Return (X, Y) of the center of cell containing provided text 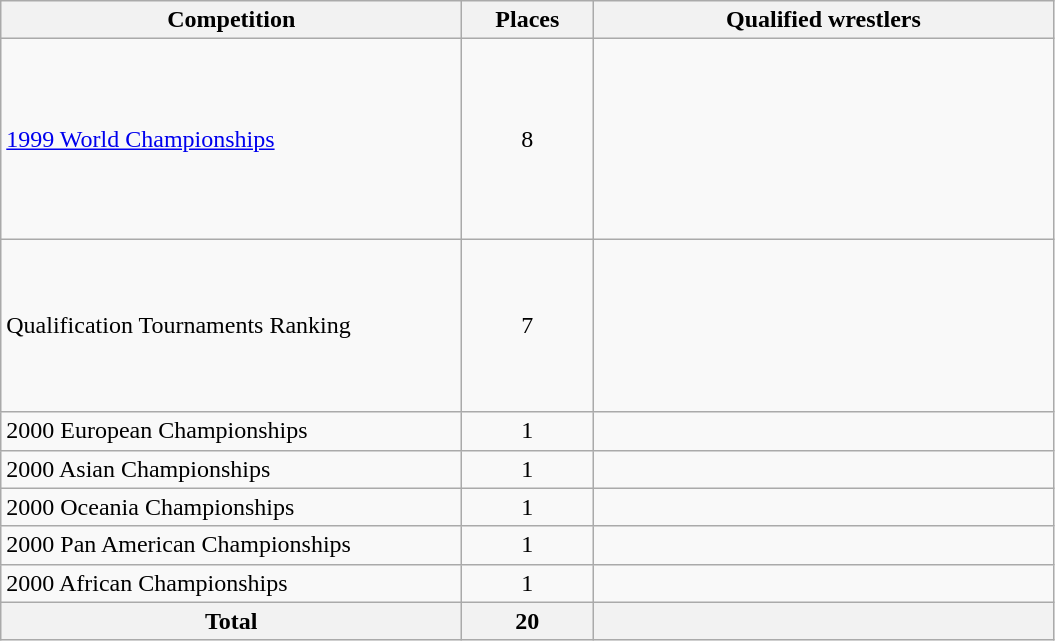
7 (528, 326)
8 (528, 139)
Total (232, 621)
2000 European Championships (232, 431)
2000 Asian Championships (232, 469)
Qualification Tournaments Ranking (232, 326)
20 (528, 621)
Places (528, 20)
Qualified wrestlers (824, 20)
2000 Pan American Championships (232, 545)
Competition (232, 20)
2000 Oceania Championships (232, 507)
2000 African Championships (232, 583)
1999 World Championships (232, 139)
